Identify which cell holds the provided text, then report its [X, Y] central coordinate. 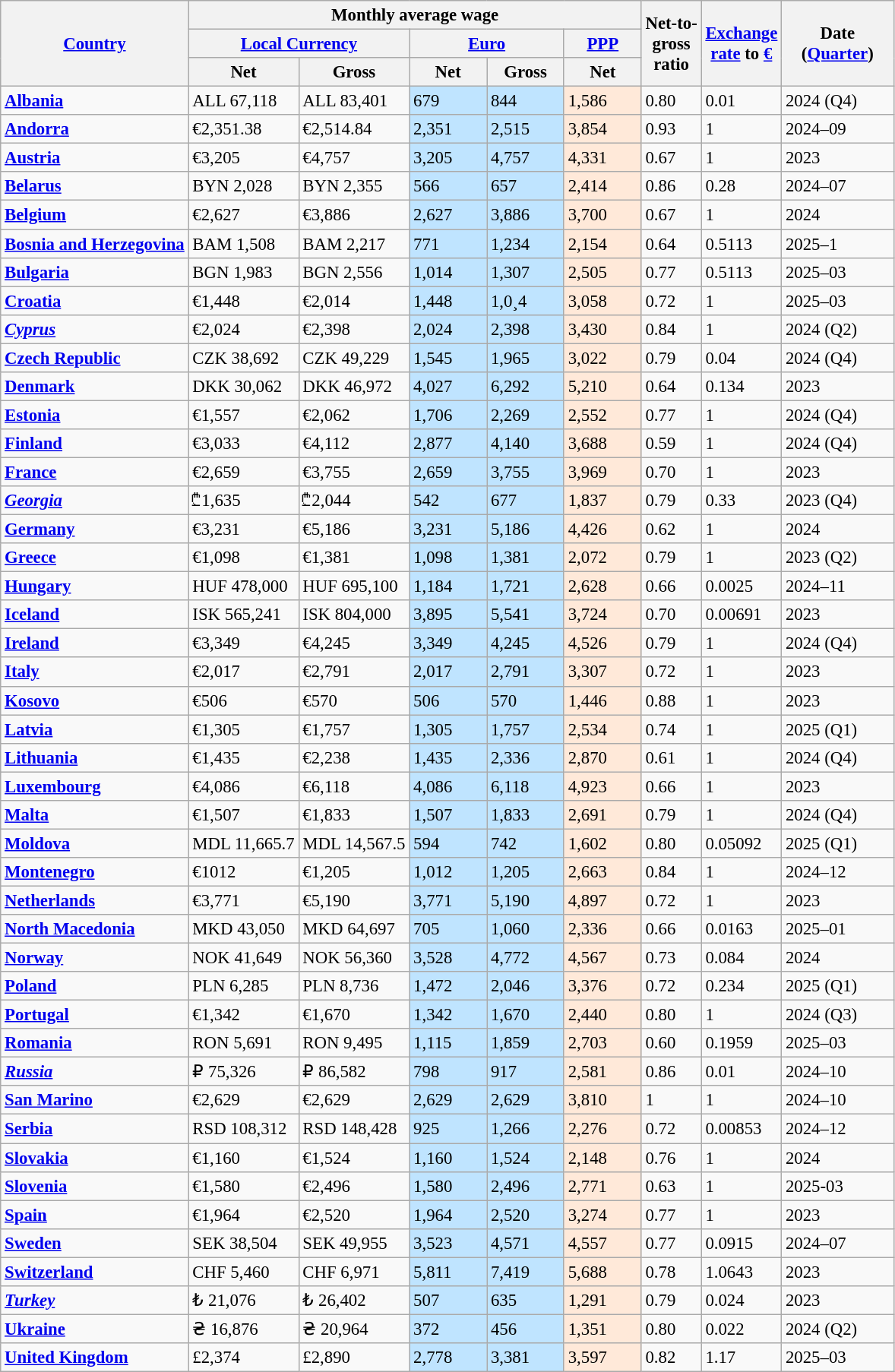
4,426 [602, 530]
Montenegro [94, 872]
742 [526, 843]
705 [448, 929]
2,398 [526, 329]
MDL 14,567.5 [354, 843]
2,276 [602, 1129]
2023 (Q2) [837, 558]
925 [448, 1129]
Bulgaria [94, 272]
2,870 [602, 757]
€1,964 [243, 1215]
€1,305 [243, 729]
Sweden [94, 1243]
2,148 [602, 1158]
1,291 [602, 1301]
Estonia [94, 415]
0.62 [672, 530]
1,160 [448, 1158]
Serbia [94, 1129]
€4,086 [243, 786]
1,859 [526, 1043]
Exchangerate to € [742, 44]
0.93 [672, 129]
2,877 [448, 444]
0.78 [672, 1272]
4,086 [448, 786]
MKD 43,050 [243, 929]
Portugal [94, 1015]
5,210 [602, 387]
917 [526, 1072]
Lithuania [94, 757]
2,703 [602, 1043]
0.024 [742, 1301]
0.88 [672, 700]
1.0643 [742, 1272]
€506 [243, 700]
1,014 [448, 272]
Russia [94, 1072]
MKD 64,697 [354, 929]
CHF 6,971 [354, 1272]
Finland [94, 444]
3,349 [448, 643]
5,190 [526, 900]
3,755 [526, 472]
Turkey [94, 1301]
2024–11 [837, 586]
2,351 [448, 129]
1,305 [448, 729]
0.1959 [742, 1043]
RON 5,691 [243, 1043]
5,688 [602, 1272]
507 [448, 1301]
Iceland [94, 615]
ALL 67,118 [243, 101]
₺ 21,076 [243, 1301]
7,419 [526, 1272]
679 [448, 101]
DKK 30,062 [243, 387]
2,534 [602, 729]
1,060 [526, 929]
1,351 [602, 1329]
Moldova [94, 843]
€1,342 [243, 1015]
3,700 [602, 215]
635 [526, 1301]
€3,771 [243, 900]
PLN 6,285 [243, 986]
2,072 [602, 558]
0.022 [742, 1329]
0.0163 [742, 929]
372 [448, 1329]
€2,024 [243, 329]
0.33 [742, 501]
1,435 [448, 757]
€2,014 [354, 301]
HUF 695,100 [354, 586]
RSD 148,428 [354, 1129]
2,691 [602, 815]
€2,017 [243, 672]
0.28 [742, 186]
NOK 56,360 [354, 958]
3,381 [526, 1358]
Poland [94, 986]
1,757 [526, 729]
1,205 [526, 872]
CZK 49,229 [354, 358]
Monthly average wage [415, 15]
4,526 [602, 643]
CZK 38,692 [243, 358]
3,231 [448, 530]
1,446 [602, 700]
Austria [94, 158]
844 [526, 101]
2,552 [602, 415]
1,524 [526, 1158]
€3,755 [354, 472]
3,724 [602, 615]
2025-03 [837, 1186]
4,331 [602, 158]
2,581 [602, 1072]
1,833 [526, 815]
2,663 [602, 872]
₾2,044 [354, 501]
Local Currency [299, 44]
1,472 [448, 986]
€2,659 [243, 472]
€1,833 [354, 815]
HUF 478,000 [243, 586]
€3,886 [354, 215]
Croatia [94, 301]
594 [448, 843]
2,496 [526, 1186]
Malta [94, 815]
2,269 [526, 415]
771 [448, 244]
Slovenia [94, 1186]
0.084 [742, 958]
4,571 [526, 1243]
CHF 5,460 [243, 1272]
Slovakia [94, 1158]
Norway [94, 958]
2,520 [526, 1215]
1,545 [448, 358]
₽ 86,582 [354, 1072]
€1,205 [354, 872]
1,234 [526, 244]
657 [526, 186]
Luxembourg [94, 786]
1,0¸4 [526, 301]
Belarus [94, 186]
BAM 1,508 [243, 244]
0.134 [742, 387]
Cyprus [94, 329]
BGN 2,556 [354, 272]
€2,238 [354, 757]
Latvia [94, 729]
Hungary [94, 586]
2,414 [602, 186]
€2,351.38 [243, 129]
4,027 [448, 387]
€3,033 [243, 444]
3,895 [448, 615]
3,528 [448, 958]
€2,398 [354, 329]
ISK 565,241 [243, 615]
Net-to-grossratio [672, 44]
Belgium [94, 215]
MDL 11,665.7 [243, 843]
1,670 [526, 1015]
SEK 38,504 [243, 1243]
1,381 [526, 558]
Czech Republic [94, 358]
5,811 [448, 1272]
€3,349 [243, 643]
1,448 [448, 301]
1,837 [602, 501]
542 [448, 501]
1,580 [448, 1186]
Euro [487, 44]
₺ 26,402 [354, 1301]
PLN 8,736 [354, 986]
3,886 [526, 215]
€1,757 [354, 729]
France [94, 472]
3,771 [448, 900]
2,791 [526, 672]
Ukraine [94, 1329]
BYN 2,028 [243, 186]
€1,670 [354, 1015]
3,969 [602, 472]
BYN 2,355 [354, 186]
€1,381 [354, 558]
3,597 [602, 1358]
1,586 [602, 101]
0.59 [672, 444]
PPP [602, 44]
506 [448, 700]
£2,374 [243, 1358]
€1,160 [243, 1158]
Bosnia and Herzegovina [94, 244]
€1,557 [243, 415]
BGN 1,983 [243, 272]
₾1,635 [243, 501]
570 [526, 700]
€2,496 [354, 1186]
566 [448, 186]
2,659 [448, 472]
2,440 [602, 1015]
1,721 [526, 586]
ALL 83,401 [354, 101]
5,186 [526, 530]
0.00691 [742, 615]
1,307 [526, 272]
€3,205 [243, 158]
€2,627 [243, 215]
€1,448 [243, 301]
1,098 [448, 558]
3,205 [448, 158]
5,541 [526, 615]
3,854 [602, 129]
Greece [94, 558]
0.234 [742, 986]
2,154 [602, 244]
€4,112 [354, 444]
0.63 [672, 1186]
SEK 49,955 [354, 1243]
4,923 [602, 786]
€2,791 [354, 672]
DKK 46,972 [354, 387]
2,771 [602, 1186]
£2,890 [354, 1358]
4,245 [526, 643]
2,046 [526, 986]
456 [526, 1329]
Denmark [94, 387]
€1,580 [243, 1186]
€5,186 [354, 530]
United Kingdom [94, 1358]
4,772 [526, 958]
Country [94, 44]
North Macedonia [94, 929]
4,557 [602, 1243]
₴ 20,964 [354, 1329]
Andorra [94, 129]
1,964 [448, 1215]
Albania [94, 101]
2,627 [448, 215]
3,274 [602, 1215]
Italy [94, 672]
Kosovo [94, 700]
1,115 [448, 1043]
4,140 [526, 444]
ISK 804,000 [354, 615]
RON 9,495 [354, 1043]
₽ 75,326 [243, 1072]
RSD 108,312 [243, 1129]
3,688 [602, 444]
Georgia [94, 501]
4,897 [602, 900]
Switzerland [94, 1272]
1,184 [448, 586]
2,505 [602, 272]
798 [448, 1072]
€6,118 [354, 786]
2025–1 [837, 244]
3,307 [602, 672]
0.73 [672, 958]
Netherlands [94, 900]
Romania [94, 1043]
2,515 [526, 129]
1.17 [742, 1358]
2024 (Q3) [837, 1015]
4,567 [602, 958]
0.0915 [742, 1243]
€2,514.84 [354, 129]
2,017 [448, 672]
0.61 [672, 757]
1,965 [526, 358]
0.04 [742, 358]
€4,757 [354, 158]
€2,062 [354, 415]
4,757 [526, 158]
3,523 [448, 1243]
1,507 [448, 815]
0.0025 [742, 586]
Ireland [94, 643]
Germany [94, 530]
2024–09 [837, 129]
6,292 [526, 387]
€5,190 [354, 900]
2,024 [448, 329]
₴ 16,876 [243, 1329]
0.76 [672, 1158]
1,342 [448, 1015]
3,022 [602, 358]
€570 [354, 700]
€1,098 [243, 558]
2025–01 [837, 929]
1,266 [526, 1129]
San Marino [94, 1101]
BAM 2,217 [354, 244]
0.60 [672, 1043]
0.74 [672, 729]
€2,520 [354, 1215]
2,778 [448, 1358]
NOK 41,649 [243, 958]
3,376 [602, 986]
€1012 [243, 872]
1,602 [602, 843]
1,012 [448, 872]
0.82 [672, 1358]
6,118 [526, 786]
3,810 [602, 1101]
3,058 [602, 301]
1,706 [448, 415]
€3,231 [243, 530]
€1,507 [243, 815]
2,628 [602, 586]
€1,435 [243, 757]
3,430 [602, 329]
€4,245 [354, 643]
€1,524 [354, 1158]
0.05092 [742, 843]
Date (Quarter) [837, 44]
677 [526, 501]
2023 (Q4) [837, 501]
Spain [94, 1215]
0.00853 [742, 1129]
